From the cell containing the given text, extract its center point as [x, y] coordinate. 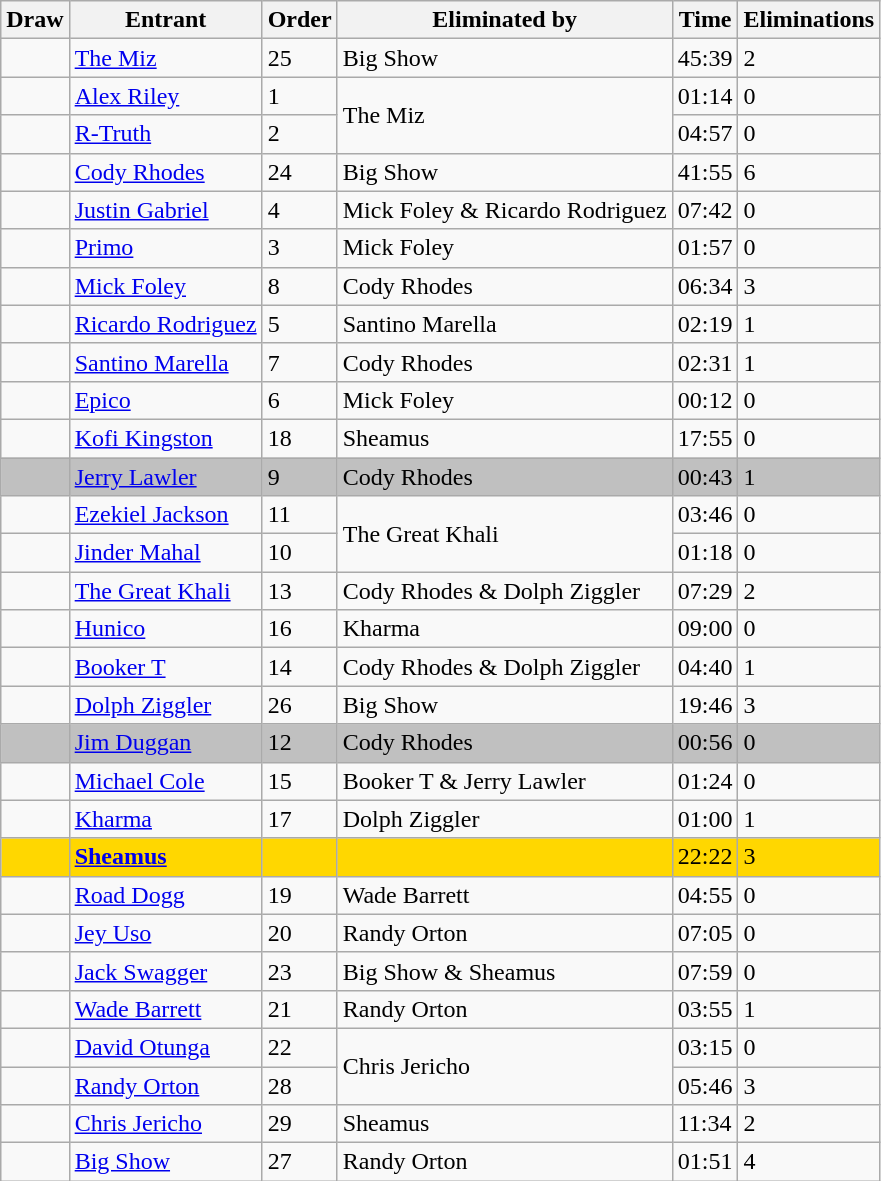
Ricardo Rodriguez [166, 324]
Booker T & Jerry Lawler [504, 781]
20 [300, 933]
04:40 [705, 667]
R-Truth [166, 134]
04:55 [705, 895]
05:46 [705, 1085]
00:56 [705, 743]
24 [300, 172]
22 [300, 1047]
27 [300, 1162]
Jim Duggan [166, 743]
Big Show & Sheamus [504, 971]
01:57 [705, 248]
22:22 [705, 857]
29 [300, 1124]
02:19 [705, 324]
Hunico [166, 629]
Eliminated by [504, 20]
25 [300, 58]
Alex Riley [166, 96]
19:46 [705, 705]
18 [300, 438]
03:15 [705, 1047]
01:18 [705, 553]
Jerry Lawler [166, 477]
Kofi Kingston [166, 438]
Jack Swagger [166, 971]
07:29 [705, 591]
01:00 [705, 819]
Jey Uso [166, 933]
07:42 [705, 210]
02:31 [705, 362]
26 [300, 705]
Order [300, 20]
12 [300, 743]
8 [300, 286]
06:34 [705, 286]
03:55 [705, 1009]
00:12 [705, 400]
01:14 [705, 96]
03:46 [705, 515]
15 [300, 781]
Jinder Mahal [166, 553]
14 [300, 667]
17:55 [705, 438]
21 [300, 1009]
10 [300, 553]
13 [300, 591]
09:00 [705, 629]
Mick Foley & Ricardo Rodriguez [504, 210]
17 [300, 819]
Eliminations [809, 20]
David Otunga [166, 1047]
23 [300, 971]
Road Dogg [166, 895]
Epico [166, 400]
16 [300, 629]
5 [300, 324]
Booker T [166, 667]
07:59 [705, 971]
9 [300, 477]
45:39 [705, 58]
07:05 [705, 933]
41:55 [705, 172]
01:24 [705, 781]
Michael Cole [166, 781]
11 [300, 515]
04:57 [705, 134]
Entrant [166, 20]
Time [705, 20]
00:43 [705, 477]
11:34 [705, 1124]
Draw [35, 20]
01:51 [705, 1162]
Justin Gabriel [166, 210]
Ezekiel Jackson [166, 515]
19 [300, 895]
28 [300, 1085]
Primo [166, 248]
7 [300, 362]
